Capture the cell that displays the provided text and extract its [x, y] central coordinate. 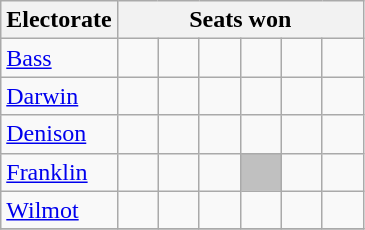
Bass [59, 58]
Seats won [240, 20]
Denison [59, 134]
Darwin [59, 96]
Wilmot [59, 210]
Electorate [59, 20]
Franklin [59, 172]
